Provide the [X, Y] coordinate of the cell's center where the given text is located.  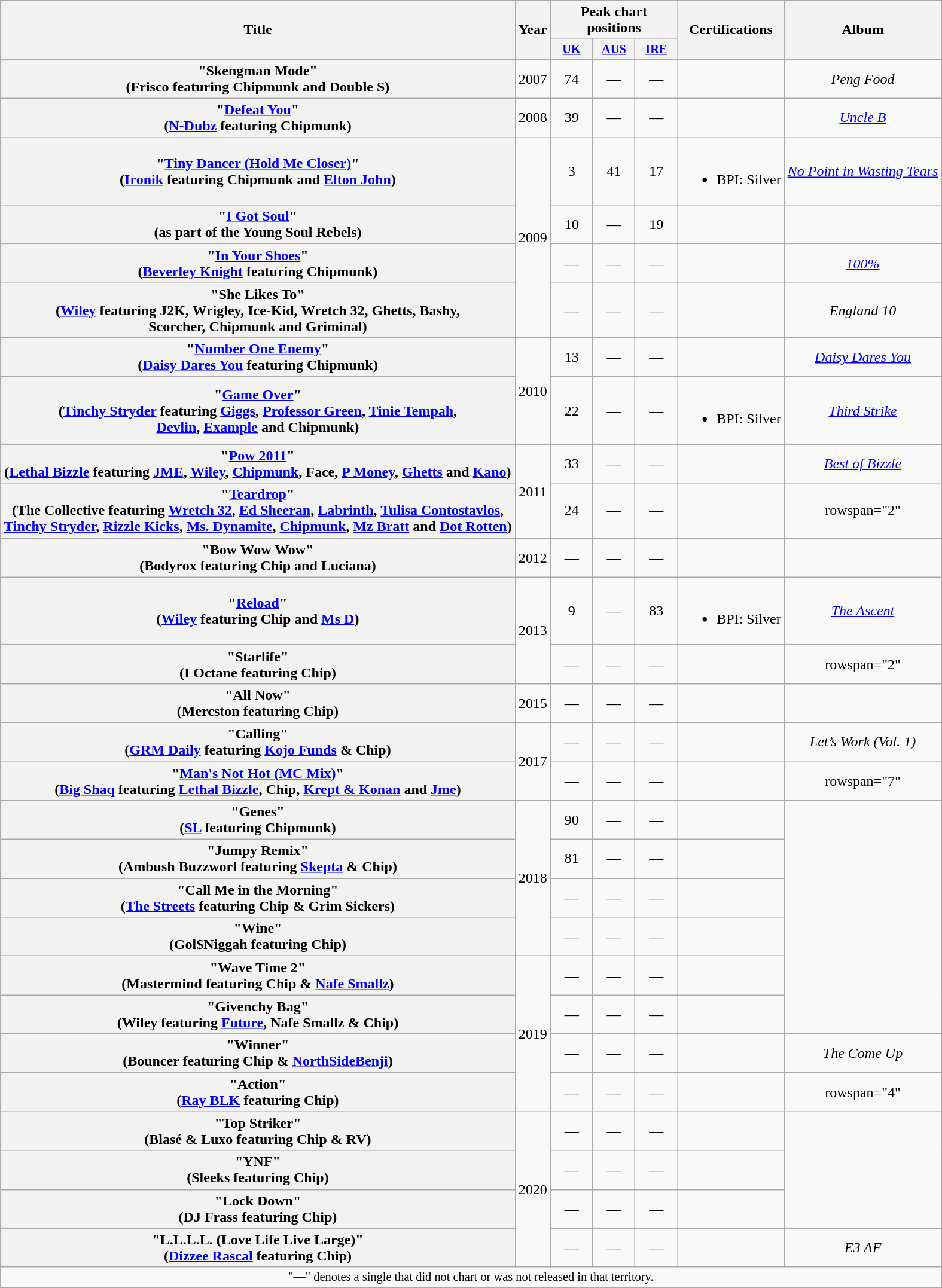
9 [572, 611]
IRE [657, 50]
"She Likes To"(Wiley featuring J2K, Wrigley, Ice-Kid, Wretch 32, Ghetts, Bashy, Scorcher, Chipmunk and Griminal) [258, 310]
24 [572, 511]
Peak chart positions [614, 20]
2015 [532, 703]
"Calling"(GRM Daily featuring Kojo Funds & Chip) [258, 741]
81 [572, 859]
3 [572, 171]
2017 [532, 761]
83 [657, 611]
90 [572, 819]
2009 [532, 238]
E3 AF [862, 1247]
The Come Up [862, 1054]
2011 [532, 492]
2013 [532, 630]
"Game Over"(Tinchy Stryder featuring Giggs, Professor Green, Tinie Tempah, Devlin, Example and Chipmunk) [258, 410]
UK [572, 50]
100% [862, 263]
"Call Me in the Morning"(The Streets featuring Chip & Grim Sickers) [258, 898]
"Number One Enemy"(Daisy Dares You featuring Chipmunk) [258, 358]
rowspan="7" [862, 781]
Certifications [731, 30]
2018 [532, 878]
"Winner"(Bouncer featuring Chip & NorthSideBenji) [258, 1054]
"Bow Wow Wow"(Bodyrox featuring Chip and Luciana) [258, 557]
39 [572, 118]
No Point in Wasting Tears [862, 171]
"I Got Soul"(as part of the Young Soul Rebels) [258, 225]
AUS [614, 50]
"Jumpy Remix"(Ambush Buzzworl featuring Skepta & Chip) [258, 859]
Peng Food [862, 79]
England 10 [862, 310]
Third Strike [862, 410]
Year [532, 30]
"Action"(Ray BLK featuring Chip) [258, 1092]
10 [572, 225]
"Givenchy Bag"(Wiley featuring Future, Nafe Smallz & Chip) [258, 1014]
"—" denotes a single that did not chart or was not released in that territory. [471, 1277]
2007 [532, 79]
Let’s Work (Vol. 1) [862, 741]
Uncle B [862, 118]
"Wave Time 2"(Mastermind featuring Chip & Nafe Smallz) [258, 976]
"Top Striker"(Blasé & Luxo featuring Chip & RV) [258, 1131]
"Pow 2011"(Lethal Bizzle featuring JME, Wiley, Chipmunk, Face, P Money, Ghetts and Kano) [258, 464]
The Ascent [862, 611]
"Wine"(Gol$Niggah featuring Chip) [258, 936]
2010 [532, 391]
33 [572, 464]
19 [657, 225]
"Tiny Dancer (Hold Me Closer)"(Ironik featuring Chipmunk and Elton John) [258, 171]
"Genes"(SL featuring Chipmunk) [258, 819]
Daisy Dares You [862, 358]
41 [614, 171]
"Man's Not Hot (MC Mix)"(Big Shaq featuring Lethal Bizzle, Chip, Krept & Konan and Jme) [258, 781]
"Reload"(Wiley featuring Chip and Ms D) [258, 611]
"All Now"(Mercston featuring Chip) [258, 703]
rowspan="4" [862, 1092]
"In Your Shoes"(Beverley Knight featuring Chipmunk) [258, 263]
2020 [532, 1189]
Album [862, 30]
74 [572, 79]
"Starlife"(I Octane featuring Chip) [258, 664]
"YNF"(Sleeks featuring Chip) [258, 1170]
2019 [532, 1034]
Best of Bizzle [862, 464]
"L.L.L.L. (Love Life Live Large)"(Dizzee Rascal featuring Chip) [258, 1247]
Title [258, 30]
"Lock Down"(DJ Frass featuring Chip) [258, 1209]
"Defeat You"(N-Dubz featuring Chipmunk) [258, 118]
"Skengman Mode" (Frisco featuring Chipmunk and Double S) [258, 79]
17 [657, 171]
13 [572, 358]
2008 [532, 118]
22 [572, 410]
2012 [532, 557]
